Extract the [x, y] coordinate from the center of the cell holding the provided text.  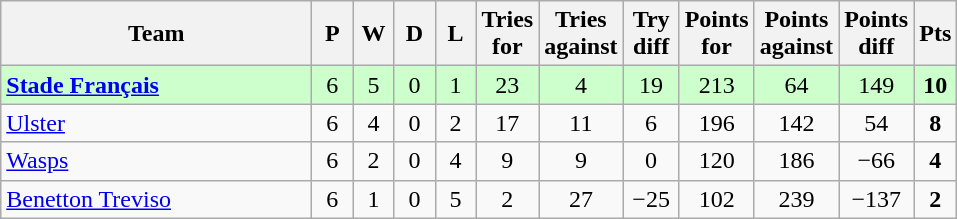
10 [936, 85]
W [374, 34]
Wasps [156, 161]
−137 [876, 199]
Points against [796, 34]
Try diff [651, 34]
196 [716, 123]
17 [508, 123]
P [332, 34]
8 [936, 123]
Stade Français [156, 85]
Points diff [876, 34]
Benetton Treviso [156, 199]
11 [581, 123]
Team [156, 34]
142 [796, 123]
64 [796, 85]
D [414, 34]
Points for [716, 34]
19 [651, 85]
239 [796, 199]
Ulster [156, 123]
Tries for [508, 34]
Pts [936, 34]
213 [716, 85]
186 [796, 161]
Tries against [581, 34]
−25 [651, 199]
27 [581, 199]
23 [508, 85]
L [456, 34]
149 [876, 85]
102 [716, 199]
120 [716, 161]
54 [876, 123]
−66 [876, 161]
